Locate the cell with the specified text and output its (X, Y) center coordinate. 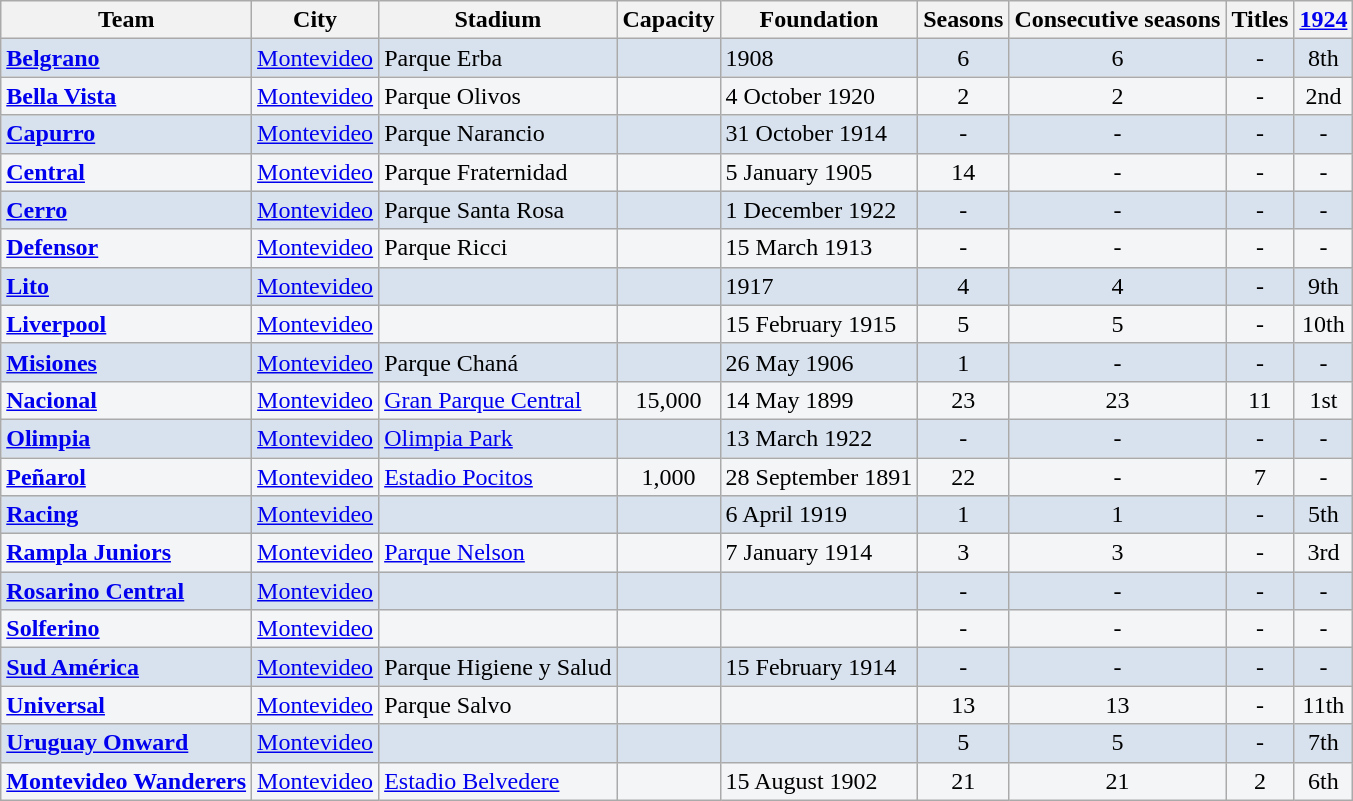
9th (1324, 286)
31 October 1914 (819, 134)
14 (964, 172)
1908 (819, 58)
15,000 (668, 400)
Seasons (964, 20)
Montevideo Wanderers (126, 781)
Parque Santa Rosa (498, 210)
10th (1324, 324)
Capacity (668, 20)
Solferino (126, 629)
15 February 1914 (819, 667)
5 January 1905 (819, 172)
7th (1324, 743)
11 (1260, 400)
Capurro (126, 134)
Sud América (126, 667)
1924 (1324, 20)
Parque Nelson (498, 553)
Consecutive seasons (1118, 20)
3rd (1324, 553)
Defensor (126, 248)
14 May 1899 (819, 400)
22 (964, 477)
Parque Erba (498, 58)
Estadio Belvedere (498, 781)
Racing (126, 515)
8th (1324, 58)
Uruguay Onward (126, 743)
Foundation (819, 20)
28 September 1891 (819, 477)
Cerro (126, 210)
6 April 1919 (819, 515)
6th (1324, 781)
7 (1260, 477)
Belgrano (126, 58)
Nacional (126, 400)
Olimpia Park (498, 438)
Central (126, 172)
Universal (126, 705)
1st (1324, 400)
Parque Chaná (498, 362)
Parque Narancio (498, 134)
Lito (126, 286)
15 February 1915 (819, 324)
City (316, 20)
Estadio Pocitos (498, 477)
7 January 1914 (819, 553)
13 March 1922 (819, 438)
26 May 1906 (819, 362)
Rosarino Central (126, 591)
15 March 1913 (819, 248)
Parque Salvo (498, 705)
15 August 1902 (819, 781)
Team (126, 20)
Bella Vista (126, 96)
Parque Fraternidad (498, 172)
Peñarol (126, 477)
Liverpool (126, 324)
2nd (1324, 96)
Gran Parque Central (498, 400)
Rampla Juniors (126, 553)
Parque Ricci (498, 248)
11th (1324, 705)
5th (1324, 515)
Misiones (126, 362)
1917 (819, 286)
Stadium (498, 20)
Parque Olivos (498, 96)
4 October 1920 (819, 96)
Olimpia (126, 438)
Titles (1260, 20)
1,000 (668, 477)
1 December 1922 (819, 210)
Parque Higiene y Salud (498, 667)
